Locate the cell with the specified text and output its (x, y) center coordinate. 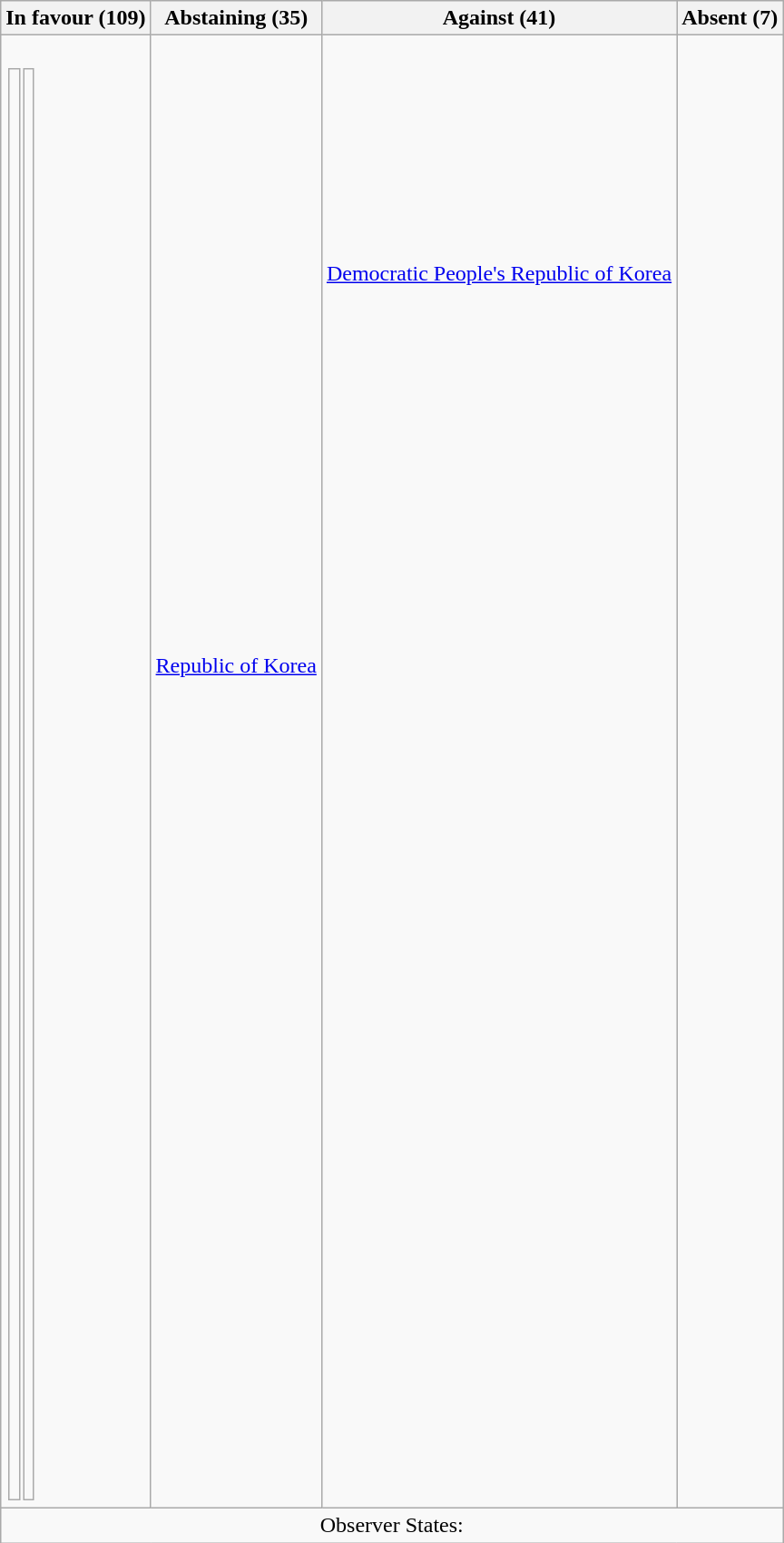
Against (41) (499, 18)
Democratic People's Republic of Korea (499, 771)
Observer States: (392, 1525)
Abstaining (35) (236, 18)
Republic of Korea (236, 771)
Absent (7) (730, 18)
In favour (109) (76, 18)
